Determine the [x, y] coordinate at the center of the cell enclosing the given text.  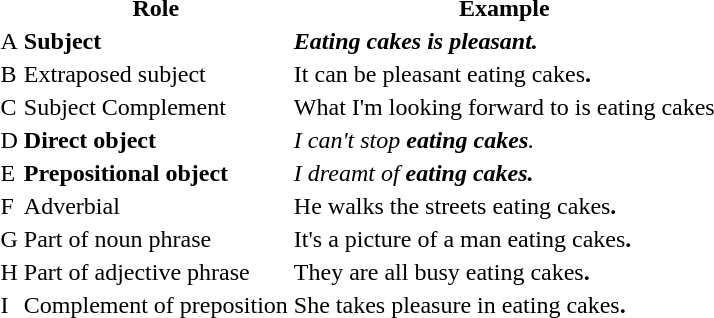
Adverbial [156, 206]
Part of adjective phrase [156, 272]
Subject Complement [156, 107]
Prepositional object [156, 173]
Subject [156, 41]
Extraposed subject [156, 74]
Direct object [156, 140]
Part of noun phrase [156, 239]
